Capture the cell that displays the provided text and extract its (x, y) central coordinate. 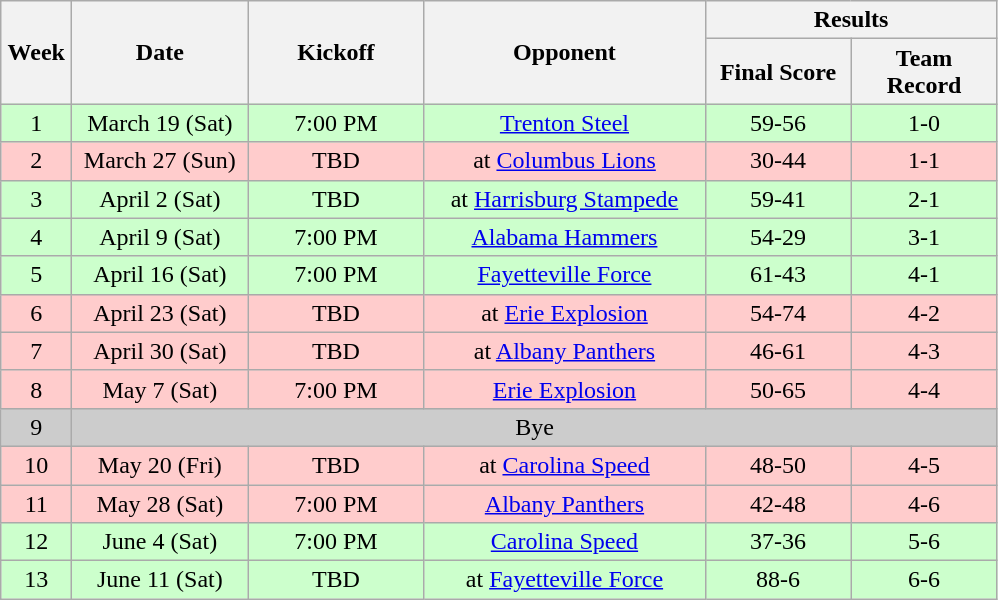
1-1 (924, 161)
4-1 (924, 275)
6-6 (924, 580)
37-36 (778, 542)
at Erie Explosion (564, 313)
at Columbus Lions (564, 161)
2-1 (924, 199)
Alabama Hammers (564, 237)
Albany Panthers (564, 503)
Date (160, 52)
2 (36, 161)
3-1 (924, 237)
Final Score (778, 72)
April 2 (Sat) (160, 199)
at Fayetteville Force (564, 580)
May 7 (Sat) (160, 389)
4-6 (924, 503)
June 4 (Sat) (160, 542)
61-43 (778, 275)
59-41 (778, 199)
50-65 (778, 389)
4 (36, 237)
at Albany Panthers (564, 351)
7 (36, 351)
5-6 (924, 542)
1-0 (924, 123)
3 (36, 199)
4-2 (924, 313)
May 20 (Fri) (160, 465)
at Carolina Speed (564, 465)
March 27 (Sun) (160, 161)
11 (36, 503)
1 (36, 123)
54-29 (778, 237)
4-5 (924, 465)
at Harrisburg Stampede (564, 199)
Team Record (924, 72)
6 (36, 313)
May 28 (Sat) (160, 503)
April 16 (Sat) (160, 275)
5 (36, 275)
Bye (534, 427)
88-6 (778, 580)
Erie Explosion (564, 389)
Carolina Speed (564, 542)
8 (36, 389)
Results (851, 20)
April 9 (Sat) (160, 237)
30-44 (778, 161)
42-48 (778, 503)
54-74 (778, 313)
June 11 (Sat) (160, 580)
April 30 (Sat) (160, 351)
4-3 (924, 351)
13 (36, 580)
Week (36, 52)
Opponent (564, 52)
12 (36, 542)
46-61 (778, 351)
10 (36, 465)
9 (36, 427)
Fayetteville Force (564, 275)
Trenton Steel (564, 123)
April 23 (Sat) (160, 313)
48-50 (778, 465)
Kickoff (336, 52)
4-4 (924, 389)
59-56 (778, 123)
March 19 (Sat) (160, 123)
